Find where the given text appears and provide that cell's center as [x, y] coordinate. 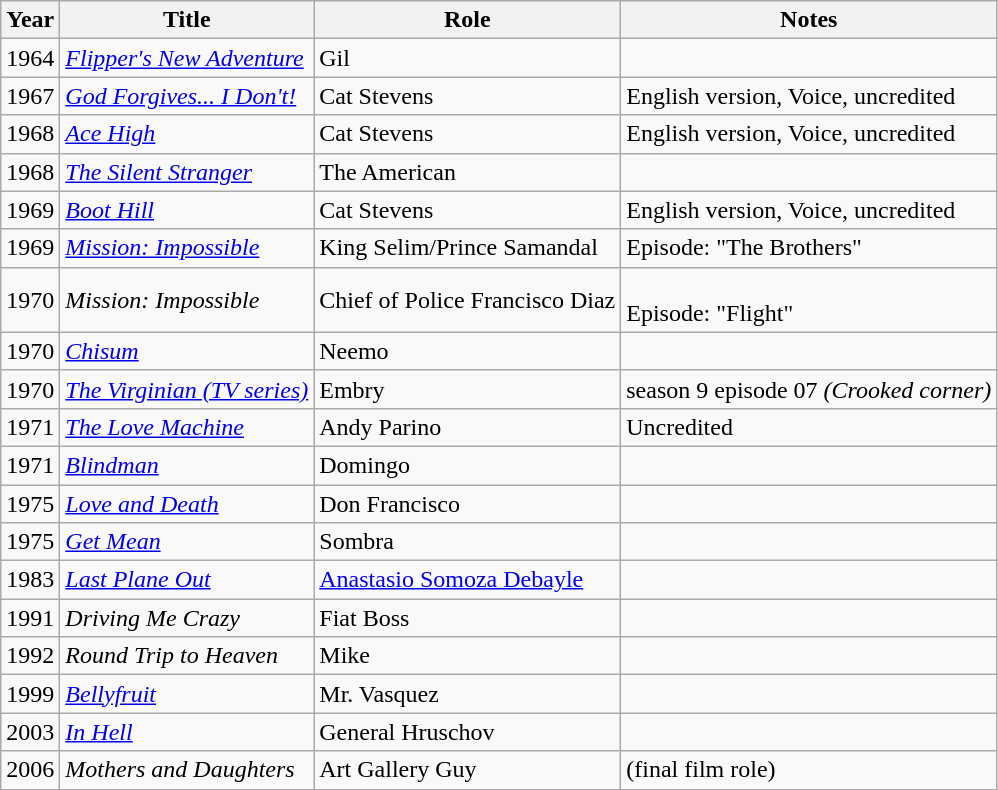
Sombra [468, 542]
(final film role) [809, 770]
Last Plane Out [187, 580]
Role [468, 20]
2003 [30, 732]
In Hell [187, 732]
Neemo [468, 351]
Uncredited [809, 427]
Gil [468, 58]
1983 [30, 580]
Art Gallery Guy [468, 770]
Boot Hill [187, 210]
The Virginian (TV series) [187, 389]
1992 [30, 656]
Blindman [187, 465]
Notes [809, 20]
2006 [30, 770]
1991 [30, 618]
Driving Me Crazy [187, 618]
General Hruschov [468, 732]
Don Francisco [468, 503]
God Forgives... I Don't! [187, 96]
Ace High [187, 134]
Flipper's New Adventure [187, 58]
Episode: "Flight" [809, 300]
Round Trip to Heaven [187, 656]
Mike [468, 656]
Andy Parino [468, 427]
Get Mean [187, 542]
1964 [30, 58]
Mr. Vasquez [468, 694]
Embry [468, 389]
Mothers and Daughters [187, 770]
Domingo [468, 465]
Chisum [187, 351]
Bellyfruit [187, 694]
Love and Death [187, 503]
1999 [30, 694]
Episode: "The Brothers" [809, 248]
The Love Machine [187, 427]
The American [468, 172]
Anastasio Somoza Debayle [468, 580]
1967 [30, 96]
Title [187, 20]
Chief of Police Francisco Diaz [468, 300]
King Selim/Prince Samandal [468, 248]
Fiat Boss [468, 618]
The Silent Stranger [187, 172]
season 9 episode 07 (Crooked corner) [809, 389]
Year [30, 20]
